Identify which cell holds the provided text, then report its [x, y] central coordinate. 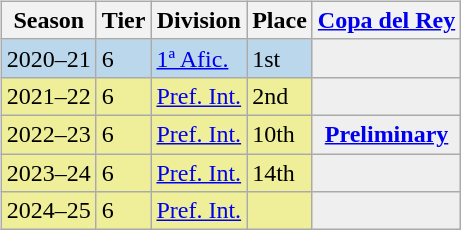
2024–25 [48, 211]
1ª Afic. [199, 58]
10th [280, 134]
2020–21 [48, 58]
Division [199, 20]
Place [280, 20]
2023–24 [48, 173]
Tier [124, 20]
1st [280, 58]
Preliminary [386, 134]
2022–23 [48, 134]
Season [48, 20]
2nd [280, 96]
Copa del Rey [386, 20]
2021–22 [48, 96]
14th [280, 173]
